Pinpoint the cell where the given text exists, returning its [x, y] midpoint coordinate. 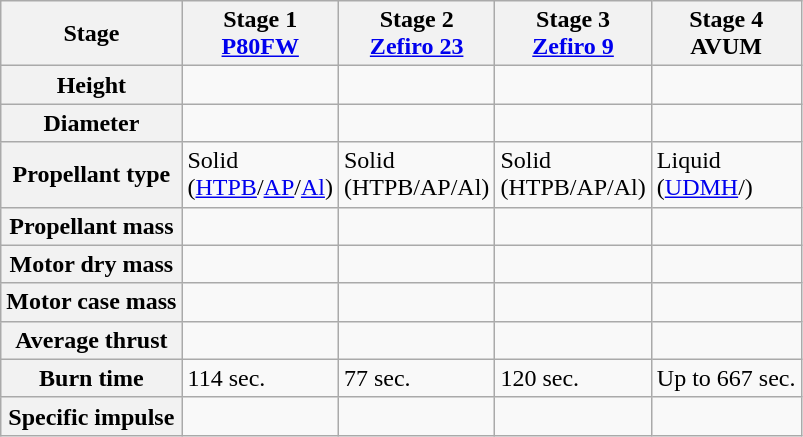
120 sec. [573, 378]
Stage [92, 34]
Stage 2Zefiro 23 [416, 34]
Average thrust [92, 340]
Propellant mass [92, 226]
Specific impulse [92, 416]
Up to 667 sec. [726, 378]
Height [92, 85]
Liquid(UDMH/) [726, 174]
Motor dry mass [92, 264]
Burn time [92, 378]
Stage 4AVUM [726, 34]
77 sec. [416, 378]
Diameter [92, 123]
Motor case mass [92, 302]
Propellant type [92, 174]
114 sec. [260, 378]
Stage 1P80FW [260, 34]
Stage 3Zefiro 9 [573, 34]
